Identify which cell holds the provided text, then report its (X, Y) central coordinate. 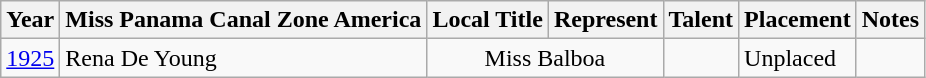
Year (30, 20)
Talent (701, 20)
Miss Panama Canal Zone America (244, 20)
1925 (30, 58)
Local Title (488, 20)
Unplaced (798, 58)
Represent (606, 20)
Placement (798, 20)
Notes (890, 20)
Miss Balboa (545, 58)
Rena De Young (244, 58)
